Capture the cell that displays the provided text and extract its [x, y] central coordinate. 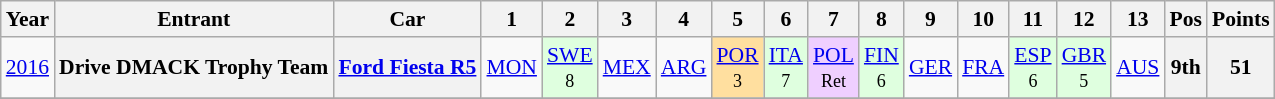
MON [512, 68]
POR3 [737, 68]
12 [1084, 19]
Car [407, 19]
GBR5 [1084, 68]
51 [1241, 68]
1 [512, 19]
9 [930, 19]
11 [1032, 19]
Year [28, 19]
Pos [1186, 19]
ESP6 [1032, 68]
13 [1138, 19]
ARG [684, 68]
MEX [627, 68]
5 [737, 19]
8 [882, 19]
2016 [28, 68]
7 [834, 19]
Points [1241, 19]
GER [930, 68]
9th [1186, 68]
AUS [1138, 68]
POLRet [834, 68]
FRA [983, 68]
3 [627, 19]
4 [684, 19]
6 [786, 19]
SWE8 [570, 68]
2 [570, 19]
Ford Fiesta R5 [407, 68]
ITA7 [786, 68]
FIN6 [882, 68]
Drive DMACK Trophy Team [194, 68]
Entrant [194, 19]
10 [983, 19]
